Provide the [X, Y] coordinate of the cell's center where the given text is located.  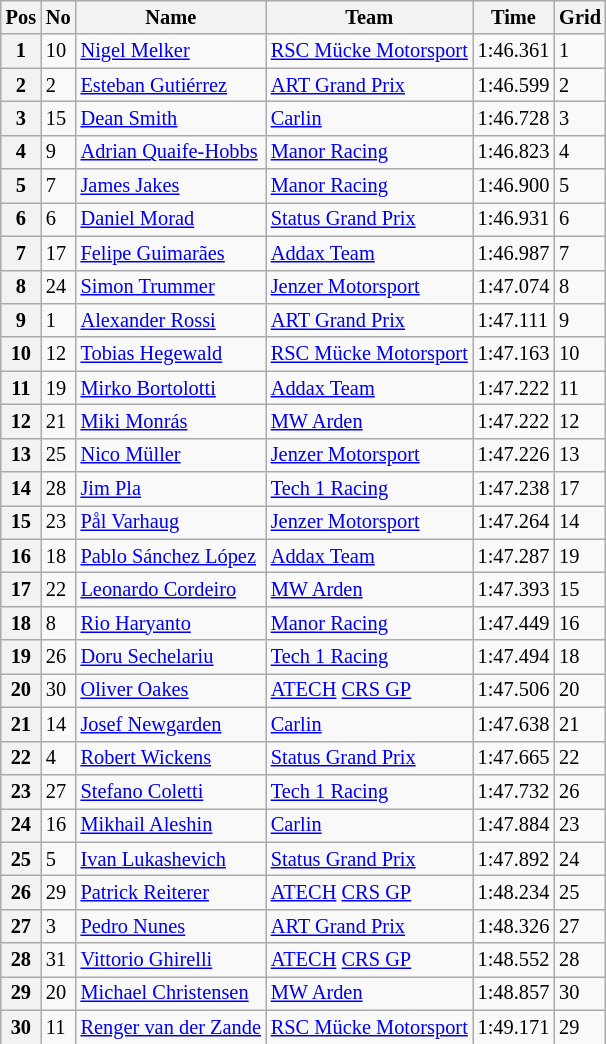
Michael Christensen [171, 993]
1:47.393 [514, 589]
1:47.163 [514, 354]
1:47.665 [514, 758]
Rio Haryanto [171, 623]
Stefano Coletti [171, 791]
1:46.987 [514, 253]
1:46.728 [514, 118]
1:47.884 [514, 825]
Renger van der Zande [171, 1027]
Vittorio Ghirelli [171, 960]
1:47.238 [514, 489]
Daniel Morad [171, 219]
1:47.226 [514, 455]
1:47.732 [514, 791]
1:47.264 [514, 522]
No [58, 17]
Dean Smith [171, 118]
Team [370, 17]
Pål Varhaug [171, 522]
Doru Sechelariu [171, 657]
1:47.892 [514, 859]
Adrian Quaife-Hobbs [171, 152]
1:48.552 [514, 960]
Name [171, 17]
Alexander Rossi [171, 320]
1:48.234 [514, 892]
1:47.494 [514, 657]
Pos [21, 17]
Nico Müller [171, 455]
1:48.857 [514, 993]
Simon Trummer [171, 287]
Tobias Hegewald [171, 354]
1:46.900 [514, 186]
Mikhail Aleshin [171, 825]
1:47.111 [514, 320]
Grid [580, 17]
1:46.361 [514, 51]
1:46.823 [514, 152]
Pablo Sánchez López [171, 556]
1:47.638 [514, 724]
Time [514, 17]
1:48.326 [514, 926]
1:46.931 [514, 219]
Leonardo Cordeiro [171, 589]
Jim Pla [171, 489]
1:49.171 [514, 1027]
1:46.599 [514, 85]
Josef Newgarden [171, 724]
Robert Wickens [171, 758]
Esteban Gutiérrez [171, 85]
1:47.287 [514, 556]
Felipe Guimarães [171, 253]
1:47.074 [514, 287]
Miki Monrás [171, 421]
Oliver Oakes [171, 690]
Mirko Bortolotti [171, 388]
Patrick Reiterer [171, 892]
Nigel Melker [171, 51]
1:47.506 [514, 690]
Pedro Nunes [171, 926]
James Jakes [171, 186]
31 [58, 960]
1:47.449 [514, 623]
Ivan Lukashevich [171, 859]
